Output the [X, Y] coordinate of the center of the cell containing the given text.  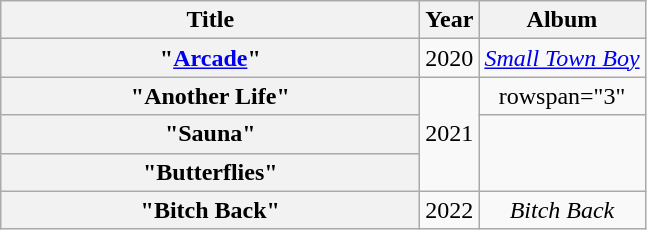
"Sauna" [210, 134]
"Butterflies" [210, 172]
"Arcade" [210, 58]
2021 [450, 134]
2022 [450, 210]
2020 [450, 58]
Year [450, 20]
rowspan="3" [562, 96]
"Another Life" [210, 96]
Album [562, 20]
Title [210, 20]
Small Town Boy [562, 58]
Bitch Back [562, 210]
"Bitch Back" [210, 210]
